Return the (X, Y) coordinate for the center point of the cell that contains the specified text.  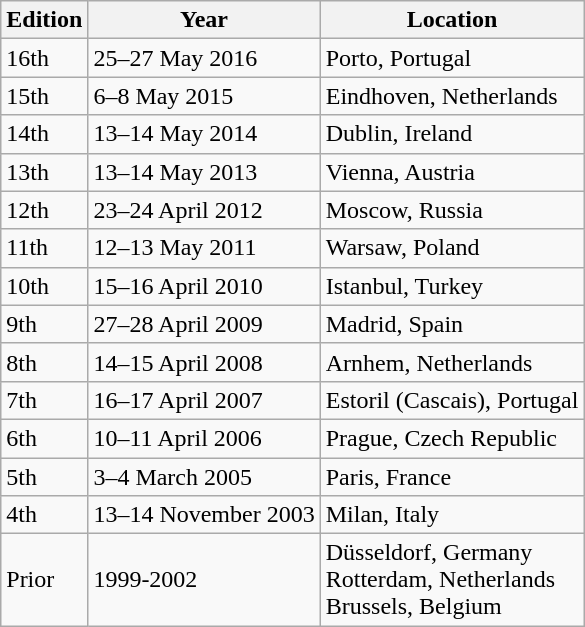
Eindhoven, Netherlands (452, 96)
Düsseldorf, GermanyRotterdam, Netherlands Brussels, Belgium (452, 580)
4th (44, 515)
6th (44, 438)
6–8 May 2015 (204, 96)
12–13 May 2011 (204, 248)
Year (204, 20)
13–14 November 2003 (204, 515)
8th (44, 362)
23–24 April 2012 (204, 210)
15–16 April 2010 (204, 286)
13–14 May 2013 (204, 172)
Milan, Italy (452, 515)
11th (44, 248)
Istanbul, Turkey (452, 286)
Warsaw, Poland (452, 248)
Arnhem, Netherlands (452, 362)
7th (44, 400)
Edition (44, 20)
13–14 May 2014 (204, 134)
14–15 April 2008 (204, 362)
Dublin, Ireland (452, 134)
9th (44, 324)
Estoril (Cascais), Portugal (452, 400)
10–11 April 2006 (204, 438)
5th (44, 477)
16–17 April 2007 (204, 400)
1999-2002 (204, 580)
13th (44, 172)
10th (44, 286)
3–4 March 2005 (204, 477)
14th (44, 134)
Madrid, Spain (452, 324)
27–28 April 2009 (204, 324)
Porto, Portugal (452, 58)
15th (44, 96)
Vienna, Austria (452, 172)
16th (44, 58)
Prior (44, 580)
Location (452, 20)
12th (44, 210)
Paris, France (452, 477)
Prague, Czech Republic (452, 438)
25–27 May 2016 (204, 58)
Moscow, Russia (452, 210)
